Search for the cell housing the specified text and yield its (X, Y) center coordinate. 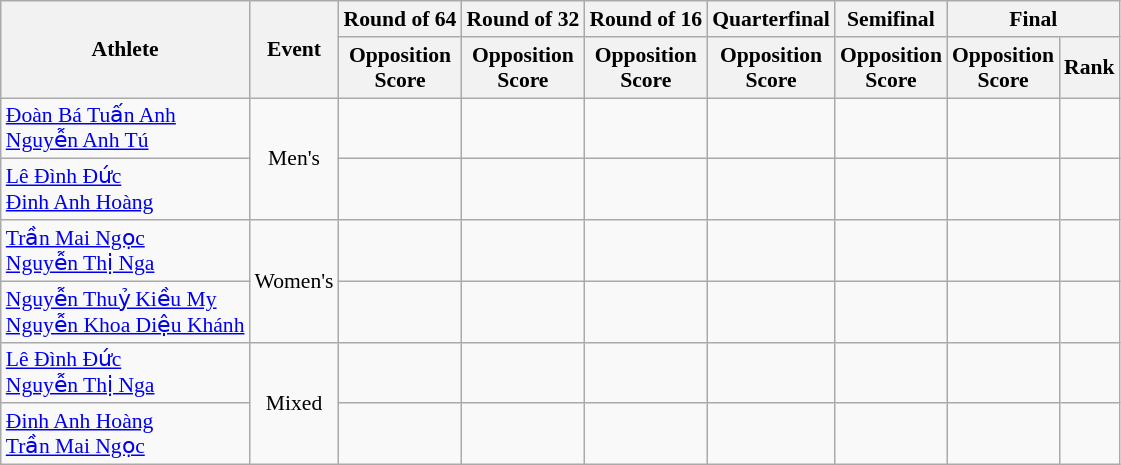
Quarterfinal (771, 19)
Đinh Anh HoàngTrần Mai Ngọc (126, 434)
Round of 32 (522, 19)
Lê Đình ĐứcNguyễn Thị Nga (126, 372)
Athlete (126, 50)
Lê Đình ĐứcĐinh Anh Hoàng (126, 190)
Rank (1090, 68)
Final (1034, 19)
Mixed (294, 403)
Đoàn Bá Tuấn AnhNguyễn Anh Tú (126, 128)
Round of 16 (646, 19)
Round of 64 (400, 19)
Women's (294, 281)
Trần Mai NgọcNguyễn Thị Nga (126, 250)
Men's (294, 159)
Nguyễn Thuỷ Kiều MyNguyễn Khoa Diệu Khánh (126, 312)
Event (294, 50)
Semifinal (891, 19)
